Scan for the cell matching the given text and deliver its (X, Y) coordinate at center. 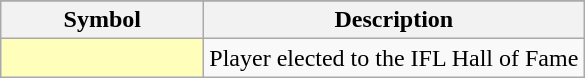
Player elected to the IFL Hall of Fame (394, 58)
Description (394, 20)
Symbol (102, 20)
